Output the (x, y) coordinate of the center of the cell containing the given text.  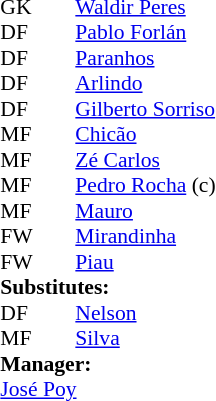
Paranhos (145, 58)
Arlindo (145, 83)
Silva (145, 339)
Mauro (145, 211)
Piau (145, 262)
Gilberto Sorriso (145, 109)
Pedro Rocha (c) (145, 185)
Zé Carlos (145, 160)
Chicão (145, 135)
Nelson (145, 313)
Manager: (108, 364)
Mirandinha (145, 237)
Substitutes: (108, 287)
Pablo Forlán (145, 33)
